Return the (x, y) coordinate for the center point of the cell that contains the specified text.  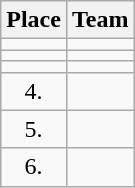
4. (34, 91)
Place (34, 20)
Team (100, 20)
5. (34, 129)
6. (34, 167)
